Determine the [x, y] coordinate at the center of the cell enclosing the given text.  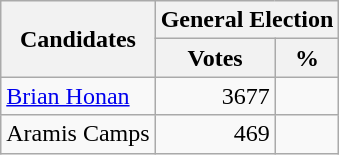
Brian Honan [78, 96]
Aramis Camps [78, 134]
Votes [215, 58]
% [307, 58]
3677 [215, 96]
Candidates [78, 39]
469 [215, 134]
General Election [247, 20]
